Find where the given text appears and provide that cell's center as (X, Y) coordinate. 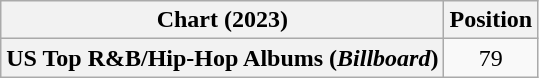
US Top R&B/Hip-Hop Albums (Billboard) (222, 58)
Chart (2023) (222, 20)
79 (491, 58)
Position (491, 20)
